Search for the cell housing the specified text and yield its [X, Y] center coordinate. 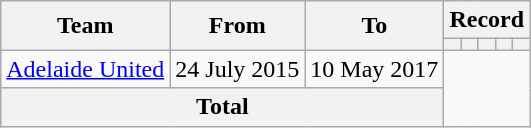
Total [222, 107]
Team [86, 26]
From [238, 26]
Adelaide United [86, 69]
10 May 2017 [374, 69]
24 July 2015 [238, 69]
Record [487, 20]
To [374, 26]
